Pinpoint the cell where the given text exists, returning its [x, y] midpoint coordinate. 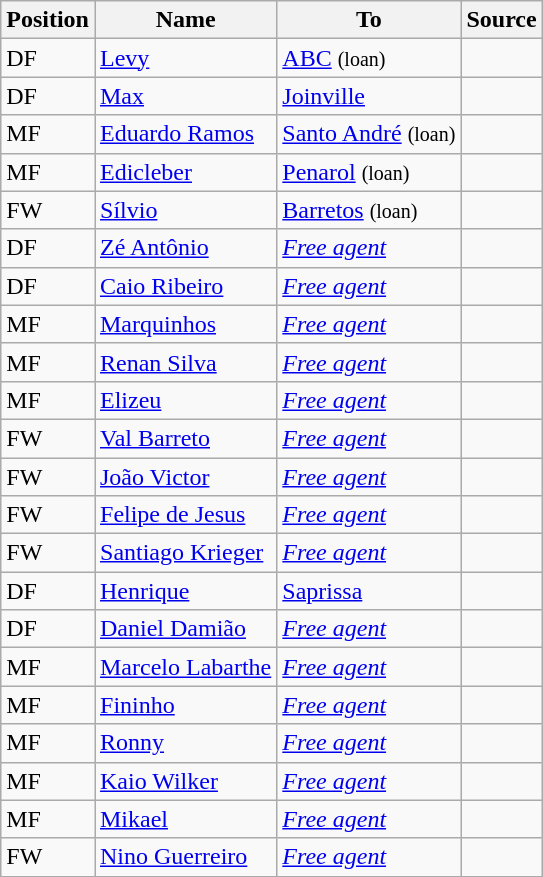
Levy [185, 58]
ABC (loan) [369, 58]
Mikael [185, 819]
Position [48, 20]
Val Barreto [185, 438]
To [369, 20]
Ronny [185, 743]
Saprissa [369, 591]
Renan Silva [185, 362]
Marcelo Labarthe [185, 667]
Felipe de Jesus [185, 515]
Joinville [369, 96]
Santiago Krieger [185, 553]
Caio Ribeiro [185, 286]
Name [185, 20]
Fininho [185, 705]
Penarol (loan) [369, 172]
Elizeu [185, 400]
João Victor [185, 477]
Marquinhos [185, 324]
Daniel Damião [185, 629]
Eduardo Ramos [185, 134]
Nino Guerreiro [185, 857]
Max [185, 96]
Edicleber [185, 172]
Source [502, 20]
Santo André (loan) [369, 134]
Henrique [185, 591]
Kaio Wilker [185, 781]
Zé Antônio [185, 248]
Sílvio [185, 210]
Barretos (loan) [369, 210]
